Provide the [x, y] coordinate of the cell's center where the given text is located.  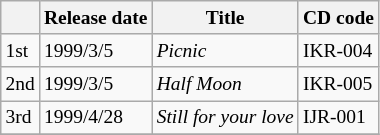
IKR-004 [338, 50]
Still for your love [225, 118]
CD code [338, 18]
IKR-005 [338, 84]
Picnic [225, 50]
2nd [20, 84]
Title [225, 18]
Release date [96, 18]
Half Moon [225, 84]
1st [20, 50]
IJR-001 [338, 118]
3rd [20, 118]
1999/4/28 [96, 118]
